Determine the [x, y] coordinate at the center of the cell enclosing the given text.  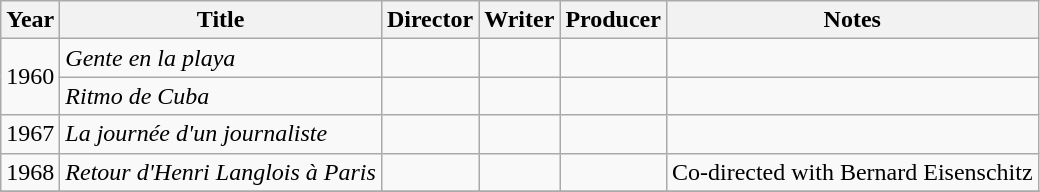
Producer [614, 20]
Retour d'Henri Langlois à Paris [221, 172]
Director [430, 20]
Ritmo de Cuba [221, 96]
Year [30, 20]
1960 [30, 77]
Notes [852, 20]
1968 [30, 172]
Title [221, 20]
Writer [520, 20]
1967 [30, 134]
Co-directed with Bernard Eisenschitz [852, 172]
Gente en la playa [221, 58]
La journée d'un journaliste [221, 134]
